For the text-containing cell, return its midpoint in (x, y) coordinate format. 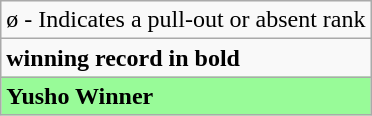
Yusho Winner (186, 96)
winning record in bold (186, 58)
ø - Indicates a pull-out or absent rank (186, 20)
